Find where the given text appears and provide that cell's center as (x, y) coordinate. 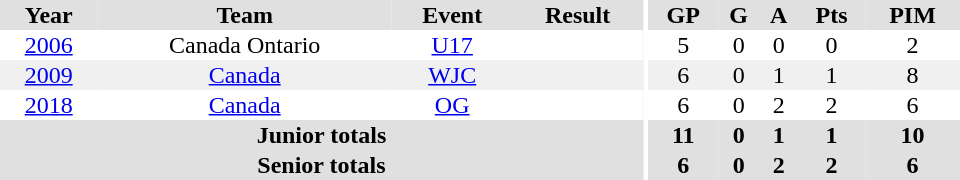
Team (244, 15)
2006 (48, 45)
A (778, 15)
WJC (452, 75)
5 (684, 45)
Pts (832, 15)
PIM (912, 15)
GP (684, 15)
OG (452, 105)
Junior totals (322, 135)
Event (452, 15)
2018 (48, 105)
Canada Ontario (244, 45)
11 (684, 135)
Result (578, 15)
Senior totals (322, 165)
U17 (452, 45)
8 (912, 75)
G (738, 15)
10 (912, 135)
Year (48, 15)
2009 (48, 75)
